Find where the given text appears and provide that cell's center as [X, Y] coordinate. 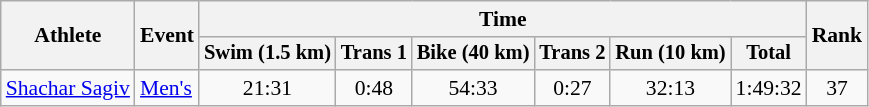
0:48 [374, 88]
54:33 [474, 88]
Athlete [68, 36]
32:13 [670, 88]
Event [167, 36]
Trans 1 [374, 54]
Trans 2 [572, 54]
Men's [167, 88]
1:49:32 [769, 88]
Bike (40 km) [474, 54]
Swim (1.5 km) [268, 54]
Run (10 km) [670, 54]
Total [769, 54]
37 [838, 88]
21:31 [268, 88]
Shachar Sagiv [68, 88]
Time [503, 19]
Rank [838, 36]
0:27 [572, 88]
